Detect which cell encompasses the target text, then output its [x, y] center coordinate. 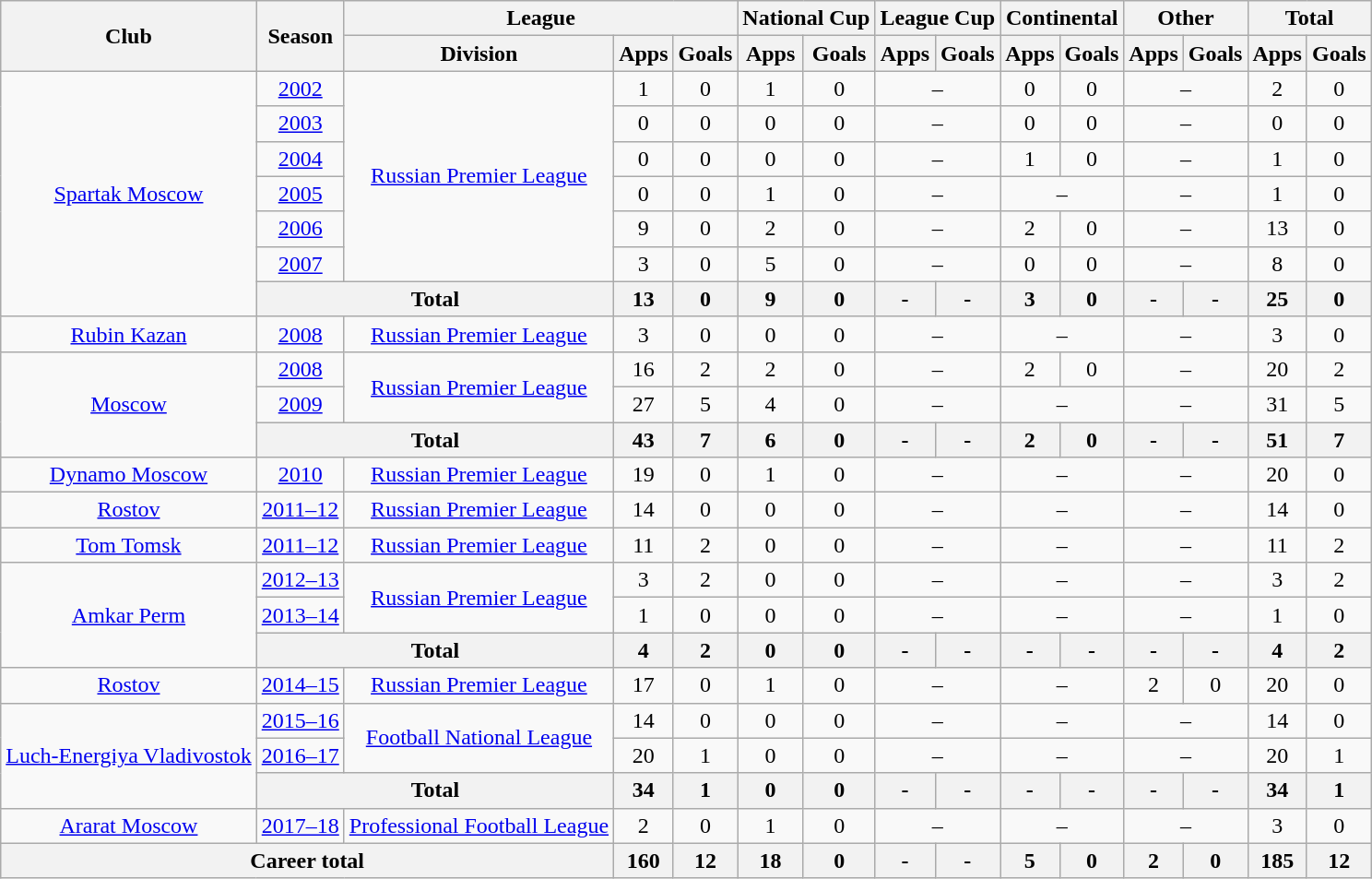
43 [644, 440]
Club [129, 36]
2003 [301, 124]
185 [1277, 861]
Career total [308, 861]
Tom Tomsk [129, 545]
Dynamo Moscow [129, 475]
2013–14 [301, 615]
Other [1186, 18]
2007 [301, 264]
Continental [1062, 18]
19 [644, 475]
2002 [301, 89]
2015–16 [301, 720]
51 [1277, 440]
18 [771, 861]
League Cup [938, 18]
160 [644, 861]
National Cup [806, 18]
2016–17 [301, 755]
League [540, 18]
2017–18 [301, 826]
Moscow [129, 404]
Rubin Kazan [129, 334]
2009 [301, 404]
Luch-Energiya Vladivostok [129, 755]
Amkar Perm [129, 615]
27 [644, 404]
Division [479, 53]
16 [644, 369]
2014–15 [301, 685]
2012–13 [301, 580]
25 [1277, 299]
2006 [301, 229]
Football National League [479, 738]
8 [1277, 264]
Ararat Moscow [129, 826]
31 [1277, 404]
Professional Football League [479, 826]
Season [301, 36]
Spartak Moscow [129, 194]
2010 [301, 475]
6 [771, 440]
17 [644, 685]
2005 [301, 194]
2004 [301, 159]
